Find where the given text appears and provide that cell's center as [x, y] coordinate. 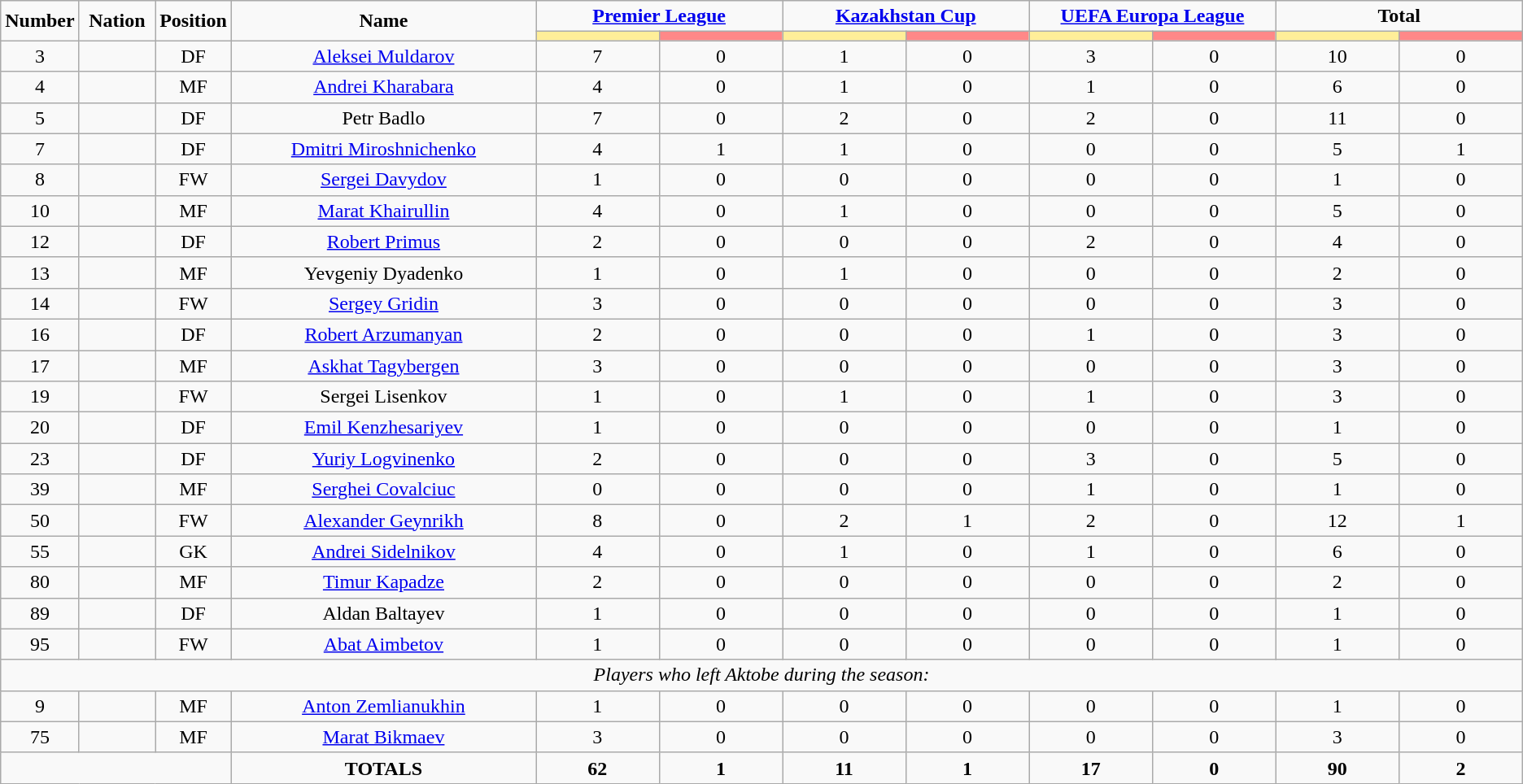
Players who left Aktobe during the season: [761, 675]
Nation [117, 21]
Yuriy Logvinenko [383, 459]
23 [40, 459]
Total [1399, 16]
Robert Arzumanyan [383, 334]
Robert Primus [383, 242]
Serghei Covalciuc [383, 490]
Marat Bikmaev [383, 737]
Askhat Tagybergen [383, 365]
Number [40, 21]
95 [40, 644]
Sergey Gridin [383, 303]
62 [597, 768]
Timur Kapadze [383, 582]
Kazakhstan Cup [906, 16]
80 [40, 582]
UEFA Europa League [1152, 16]
39 [40, 490]
Position [194, 21]
Anton Zemlianukhin [383, 706]
TOTALS [383, 768]
Dmitri Miroshnichenko [383, 149]
20 [40, 428]
90 [1338, 768]
Premier League [659, 16]
Name [383, 21]
75 [40, 737]
GK [194, 551]
89 [40, 613]
Andrei Sidelnikov [383, 551]
9 [40, 706]
Andrei Kharabara [383, 87]
Yevgeniy Dyadenko [383, 272]
Marat Khairullin [383, 211]
Aldan Baltayev [383, 613]
50 [40, 520]
16 [40, 334]
13 [40, 272]
Emil Kenzhesariyev [383, 428]
Alexander Geynrikh [383, 520]
Aleksei Muldarov [383, 56]
Sergei Lisenkov [383, 397]
Abat Aimbetov [383, 644]
19 [40, 397]
14 [40, 303]
55 [40, 551]
Petr Badlo [383, 118]
Sergei Davydov [383, 180]
